Pinpoint the cell where the given text exists, returning its [X, Y] midpoint coordinate. 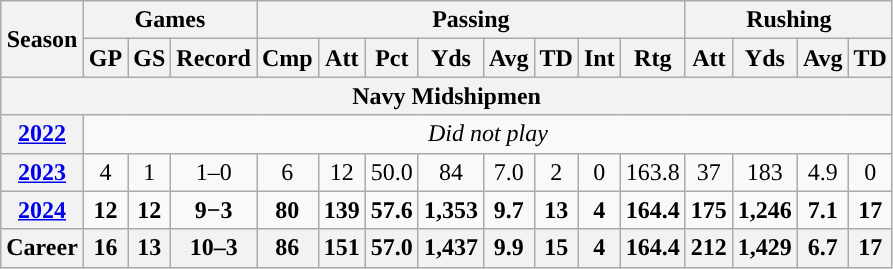
Passing [470, 20]
37 [708, 172]
57.6 [392, 210]
Rushing [788, 20]
Season [42, 39]
Navy Midshipmen [447, 96]
1–0 [214, 172]
4.9 [822, 172]
9.9 [508, 248]
80 [287, 210]
163.8 [652, 172]
Int [599, 58]
6.7 [822, 248]
Pct [392, 58]
2022 [42, 134]
6 [287, 172]
50.0 [392, 172]
84 [450, 172]
151 [342, 248]
GS [150, 58]
Career [42, 248]
2023 [42, 172]
139 [342, 210]
Cmp [287, 58]
16 [105, 248]
2 [556, 172]
1 [150, 172]
1,437 [450, 248]
Rtg [652, 58]
57.0 [392, 248]
Did not play [488, 134]
Record [214, 58]
175 [708, 210]
212 [708, 248]
GP [105, 58]
1,429 [764, 248]
1,353 [450, 210]
9.7 [508, 210]
7.0 [508, 172]
7.1 [822, 210]
9−3 [214, 210]
1,246 [764, 210]
Games [170, 20]
2024 [42, 210]
15 [556, 248]
183 [764, 172]
10–3 [214, 248]
86 [287, 248]
